Pinpoint the cell where the given text exists, returning its [x, y] midpoint coordinate. 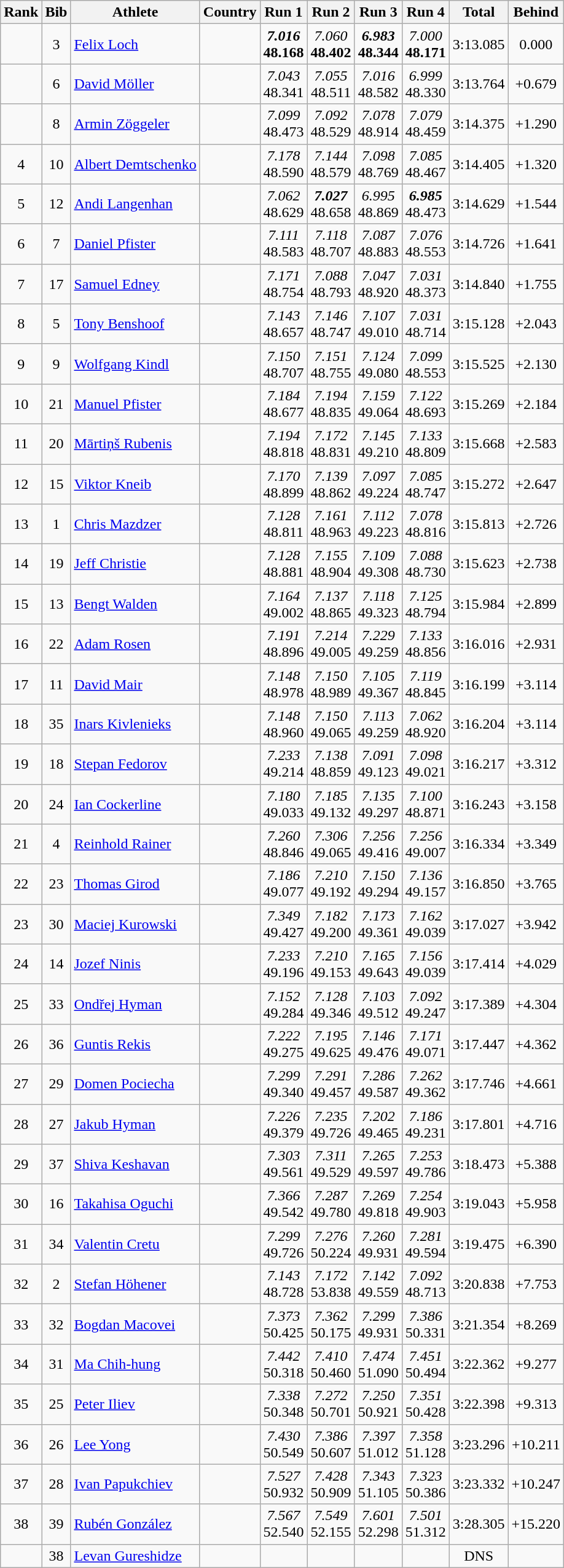
Behind [536, 12]
+8.269 [536, 1324]
3:13.764 [479, 84]
7.15949.064 [378, 403]
7.26549.597 [378, 1165]
Valentin Cretu [135, 1245]
+15.220 [536, 1524]
7.17253.838 [331, 1284]
7.33850.348 [284, 1404]
7.54952.155 [331, 1524]
6.99948.330 [425, 84]
Felix Loch [135, 44]
7.35851.128 [425, 1444]
3:14.726 [479, 244]
7.09948.553 [425, 364]
7.09248.713 [425, 1284]
7.07848.914 [378, 124]
7.38650.607 [331, 1444]
DNS [479, 1556]
3:20.838 [479, 1284]
7.35150.428 [425, 1404]
7.11249.223 [378, 524]
7.14649.476 [378, 1044]
7.17848.590 [284, 164]
Run 2 [331, 12]
7.10549.367 [378, 684]
7.39751.012 [378, 1444]
3:16.199 [479, 684]
7.07948.459 [425, 124]
3:19.475 [479, 1245]
7.11148.583 [284, 244]
3:23.296 [479, 1444]
Takahisa Oguchi [135, 1204]
7.01648.582 [378, 84]
Ian Cockerline [135, 804]
3:22.362 [479, 1364]
Ma Chih-hung [135, 1364]
7.14549.210 [378, 444]
Bib [57, 12]
7.09149.123 [378, 764]
3:15.272 [479, 483]
Lee Yong [135, 1444]
Rank [21, 12]
7.13348.856 [425, 644]
+0.679 [536, 84]
Chris Mazdzer [135, 524]
+2.738 [536, 564]
7.08748.883 [378, 244]
7.08848.793 [331, 284]
3:14.375 [479, 124]
7.44250.318 [284, 1364]
+4.716 [536, 1124]
7.21049.153 [331, 964]
7.23349.214 [284, 764]
3:15.813 [479, 524]
+7.753 [536, 1284]
7.45150.494 [425, 1364]
3:15.984 [479, 604]
3:18.473 [479, 1165]
7.34949.427 [284, 924]
7.22949.259 [378, 644]
3:21.354 [479, 1324]
Bogdan Macovei [135, 1324]
+2.130 [536, 364]
3:15.623 [479, 564]
7.26048.846 [284, 844]
7.11349.259 [378, 724]
7.17048.899 [284, 483]
7.12449.080 [378, 364]
3:15.269 [479, 403]
7.13948.862 [331, 483]
7.47451.090 [378, 1364]
3:16.204 [479, 724]
+3.765 [536, 884]
3:17.389 [479, 1004]
Levan Gureshidze [135, 1556]
7.25649.007 [425, 844]
6.98348.344 [378, 44]
Ivan Papukchiev [135, 1484]
3:14.405 [479, 164]
+3.158 [536, 804]
Stepan Fedorov [135, 764]
7.13348.809 [425, 444]
7.36649.542 [284, 1204]
Ondřej Hyman [135, 1004]
7.14848.978 [284, 684]
+6.390 [536, 1245]
7.05548.511 [331, 84]
7.12848.881 [284, 564]
Tony Benshoof [135, 323]
7.15249.284 [284, 1004]
+2.043 [536, 323]
3:16.850 [479, 884]
7.12548.794 [425, 604]
3:17.746 [479, 1083]
7.18049.033 [284, 804]
Daniel Pfister [135, 244]
7.14348.728 [284, 1284]
7.22649.379 [284, 1124]
7.27650.224 [331, 1245]
Viktor Kneib [135, 483]
Total [479, 12]
7.20249.465 [378, 1124]
7.37350.425 [284, 1324]
David Mair [135, 684]
Bengt Walden [135, 604]
Run 4 [425, 12]
+10.211 [536, 1444]
Run 3 [378, 12]
7.07648.553 [425, 244]
7.12849.346 [331, 1004]
+4.661 [536, 1083]
7.11848.707 [331, 244]
7.19448.818 [284, 444]
7.09948.473 [284, 124]
3 [57, 44]
+9.313 [536, 1404]
+2.583 [536, 444]
7.16449.002 [284, 604]
3:15.668 [479, 444]
7.56752.540 [284, 1524]
7.32350.386 [425, 1484]
3:16.016 [479, 644]
7.18448.677 [284, 403]
Maciej Kurowski [135, 924]
7.18649.231 [425, 1124]
7.52750.932 [284, 1484]
7.14448.579 [331, 164]
7.11948.845 [425, 684]
7.29949.931 [378, 1324]
3:19.043 [479, 1204]
3:13.085 [479, 44]
7.29149.457 [331, 1083]
7.14249.559 [378, 1284]
7.30649.065 [331, 844]
7.30349.561 [284, 1165]
3:16.217 [479, 764]
7.15548.904 [331, 564]
7.06048.402 [331, 44]
7.12848.811 [284, 524]
7.03148.714 [425, 323]
7.13848.859 [331, 764]
7.13549.297 [378, 804]
7.31149.529 [331, 1165]
+5.958 [536, 1204]
+3.349 [536, 844]
7.25050.921 [378, 1404]
39 [57, 1524]
7.36250.175 [331, 1324]
7.04348.341 [284, 84]
7.17349.361 [378, 924]
7.15649.039 [425, 964]
7.10749.010 [378, 323]
1 [57, 524]
7.60152.298 [378, 1524]
+5.388 [536, 1165]
7.03148.373 [425, 284]
6.99548.869 [378, 204]
3:14.629 [479, 204]
7.28149.594 [425, 1245]
7.16249.039 [425, 924]
7.15049.294 [378, 884]
6.98548.473 [425, 204]
7.02748.658 [331, 204]
7.12248.693 [425, 403]
Guntis Rekis [135, 1044]
7.17149.071 [425, 1044]
+1.290 [536, 124]
7.06248.629 [284, 204]
7.23349.196 [284, 964]
Reinhold Rainer [135, 844]
7.23549.726 [331, 1124]
3:17.027 [479, 924]
Domen Pociecha [135, 1083]
+2.647 [536, 483]
7.21449.005 [331, 644]
3:22.398 [479, 1404]
7.27250.701 [331, 1404]
7.10949.308 [378, 564]
7.14348.657 [284, 323]
3:15.525 [479, 364]
Adam Rosen [135, 644]
7.50151.312 [425, 1524]
7.09248.529 [331, 124]
7.04748.920 [378, 284]
Jeff Christie [135, 564]
7.08848.730 [425, 564]
7.08548.747 [425, 483]
7.00048.171 [425, 44]
+2.899 [536, 604]
Mārtiņš Rubenis [135, 444]
+3.942 [536, 924]
7.17248.831 [331, 444]
7.25449.903 [425, 1204]
7.26049.931 [378, 1245]
7.26249.362 [425, 1083]
7.29949.340 [284, 1083]
+4.304 [536, 1004]
+2.184 [536, 403]
7.14648.747 [331, 323]
7.19549.625 [331, 1044]
+4.362 [536, 1044]
3:15.128 [479, 323]
7.09749.224 [378, 483]
7.17148.754 [284, 284]
7.15148.755 [331, 364]
+1.320 [536, 164]
7.16549.643 [378, 964]
7.26949.818 [378, 1204]
7.18549.132 [331, 804]
7.21049.192 [331, 884]
7.09848.769 [378, 164]
7.38650.331 [425, 1324]
Albert Demtschenko [135, 164]
3:14.840 [479, 284]
7.09849.021 [425, 764]
2 [57, 1284]
+1.544 [536, 204]
+9.277 [536, 1364]
7.09249.247 [425, 1004]
3:16.243 [479, 804]
Samuel Edney [135, 284]
7.08548.467 [425, 164]
Manuel Pfister [135, 403]
Run 1 [284, 12]
3:17.447 [479, 1044]
7.07848.816 [425, 524]
7.16148.963 [331, 524]
7.29949.726 [284, 1245]
Jozef Ninis [135, 964]
Peter Iliev [135, 1404]
3:16.334 [479, 844]
3:23.332 [479, 1484]
Country [230, 12]
Inars Kivlenieks [135, 724]
+1.755 [536, 284]
3:28.305 [479, 1524]
Athlete [135, 12]
3:17.801 [479, 1124]
+2.726 [536, 524]
7.25349.786 [425, 1165]
+4.029 [536, 964]
Andi Langenhan [135, 204]
7.25649.416 [378, 844]
7.18249.200 [331, 924]
3:17.414 [479, 964]
+1.641 [536, 244]
7.10048.871 [425, 804]
7.34351.105 [378, 1484]
+2.931 [536, 644]
+10.247 [536, 1484]
+3.312 [536, 764]
7.10349.512 [378, 1004]
7.13649.157 [425, 884]
7.18649.077 [284, 884]
7.01648.168 [284, 44]
7.11849.323 [378, 604]
David Möller [135, 84]
7.15048.707 [284, 364]
Rubén González [135, 1524]
7.15048.989 [331, 684]
7.15049.065 [331, 724]
7.06248.920 [425, 724]
7.14848.960 [284, 724]
Wolfgang Kindl [135, 364]
7.28649.587 [378, 1083]
7.22249.275 [284, 1044]
Jakub Hyman [135, 1124]
7.13748.865 [331, 604]
0.000 [536, 44]
Armin Zöggeler [135, 124]
7.28749.780 [331, 1204]
Thomas Girod [135, 884]
7.42850.909 [331, 1484]
7.41050.460 [331, 1364]
Stefan Höhener [135, 1284]
Shiva Keshavan [135, 1165]
7.19448.835 [331, 403]
7.43050.549 [284, 1444]
7.19148.896 [284, 644]
